Provide the (X, Y) coordinate of the cell's center where the given text is located.  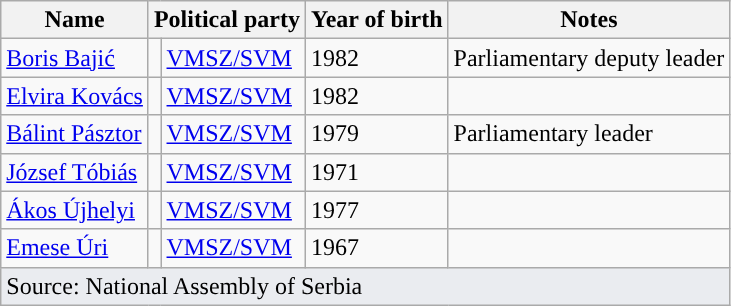
Political party (226, 20)
Parliamentary deputy leader (589, 58)
Bálint Pásztor (75, 134)
Ákos Újhelyi (75, 210)
Parliamentary leader (589, 134)
Name (75, 20)
1979 (376, 134)
József Tóbiás (75, 172)
Year of birth (376, 20)
1971 (376, 172)
Notes (589, 20)
1977 (376, 210)
1967 (376, 248)
Source: National Assembly of Serbia (366, 286)
Elvira Kovács (75, 96)
Boris Bajić (75, 58)
Emese Úri (75, 248)
